Capture the cell that displays the provided text and extract its [x, y] central coordinate. 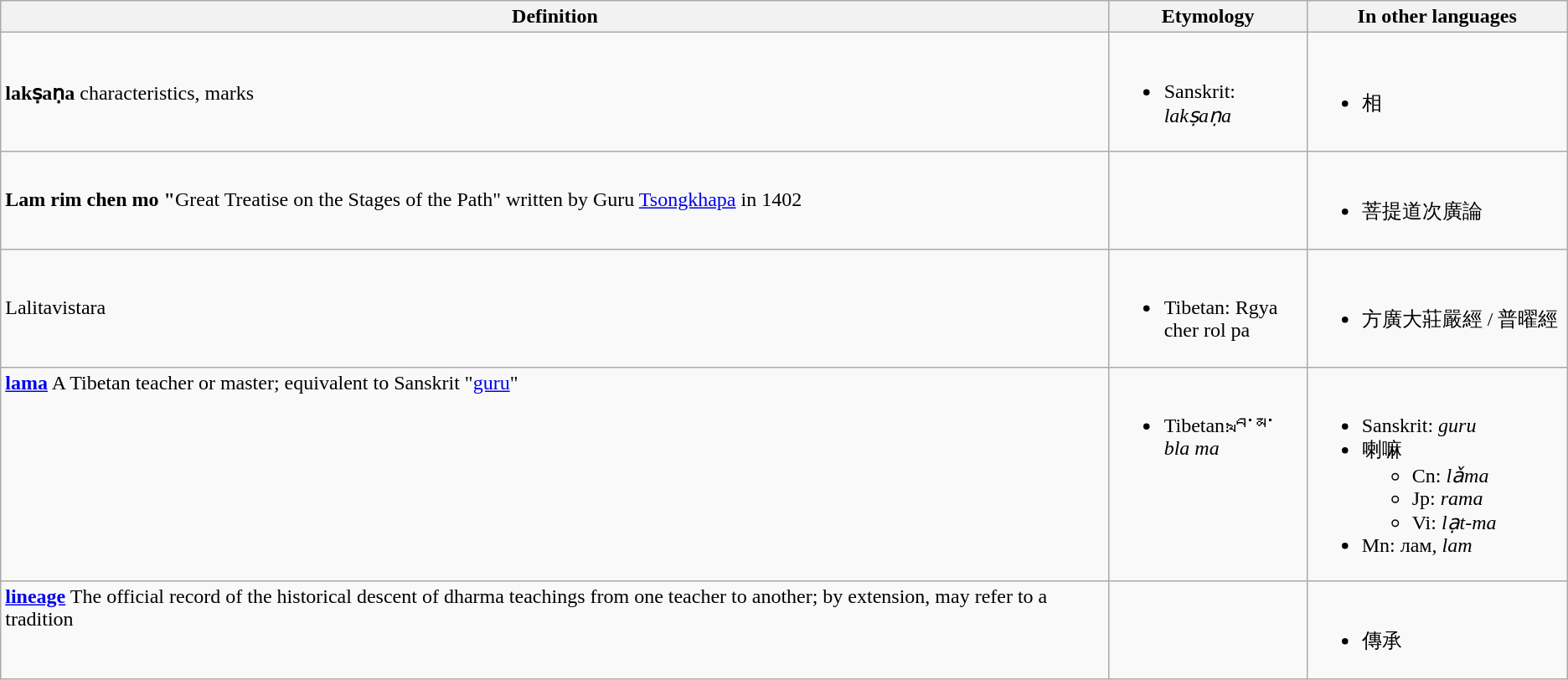
菩提道次廣論 [1437, 200]
Tibetan: Rgya cher rol pa [1208, 308]
相 [1437, 92]
Sanskrit: guru喇嘛Cn: lǎmaJp: ramaVi: lạt-maMn: лам, lam [1437, 474]
Tibetan: བླ་མ་ bla ma [1208, 474]
Lalitavistara [554, 308]
Lam rim chen mo "Great Treatise on the Stages of the Path" written by Guru Tsongkhapa in 1402 [554, 200]
Definition [554, 17]
In other languages [1437, 17]
Sanskrit: lakṣaṇa [1208, 92]
lama A Tibetan teacher or master; equivalent to Sanskrit "guru" [554, 474]
方廣大莊嚴經 / 普曜經 [1437, 308]
lineage The official record of the historical descent of dharma teachings from one teacher to another; by extension, may refer to a tradition [554, 631]
Etymology [1208, 17]
lakṣaṇa characteristics, marks [554, 92]
傳承 [1437, 631]
